Return (x, y) of the center of cell containing provided text 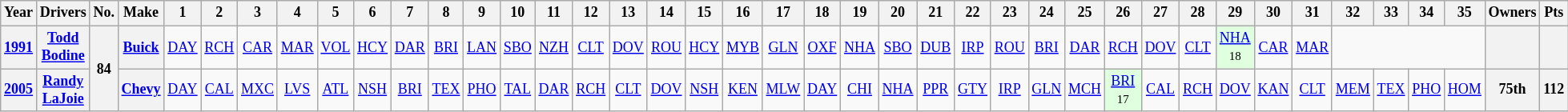
7 (410, 13)
Drivers (62, 13)
Chevy (141, 90)
19 (860, 13)
11 (554, 13)
30 (1273, 13)
5 (336, 13)
Buick (141, 47)
24 (1047, 13)
16 (743, 13)
25 (1085, 13)
Randy LaJoie (62, 90)
10 (517, 13)
LAN (482, 47)
LVS (297, 90)
35 (1465, 13)
20 (898, 13)
26 (1123, 13)
2005 (19, 90)
23 (1009, 13)
VOL (336, 47)
OXF (822, 47)
1 (183, 13)
Make (141, 13)
13 (629, 13)
8 (446, 13)
33 (1391, 13)
21 (935, 13)
GTY (973, 90)
KAN (1273, 90)
PPR (935, 90)
Owners (1512, 13)
27 (1160, 13)
22 (973, 13)
75th (1512, 90)
28 (1198, 13)
TAL (517, 90)
MYB (743, 47)
14 (666, 13)
KEN (743, 90)
Year (19, 13)
9 (482, 13)
No. (104, 13)
DUB (935, 47)
112 (1554, 90)
MXC (258, 90)
18 (822, 13)
BRI17 (1123, 90)
3 (258, 13)
NZH (554, 47)
ATL (336, 90)
MCH (1085, 90)
MLW (783, 90)
4 (297, 13)
CHI (860, 90)
34 (1427, 13)
Pts (1554, 13)
2 (219, 13)
Todd Bodine (62, 47)
84 (104, 69)
MEM (1353, 90)
12 (591, 13)
15 (705, 13)
31 (1313, 13)
1991 (19, 47)
17 (783, 13)
29 (1235, 13)
NHA18 (1235, 47)
HOM (1465, 90)
32 (1353, 13)
6 (373, 13)
